Provide the (x, y) coordinate of the cell's center where the given text is located.  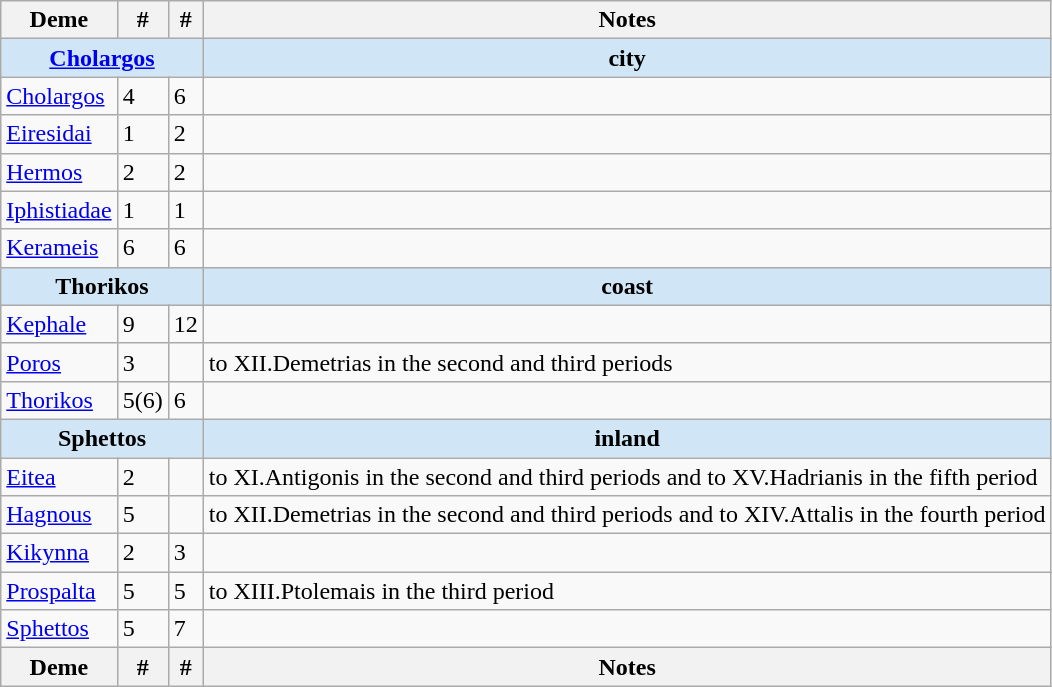
Kerameis (59, 248)
Kikynna (59, 553)
to XI.Antigonis in the second and third periods and to XV.Hadrianis in the fifth period (627, 477)
to XIII.Ptolemais in the third period (627, 591)
to XII.Demetrias in the second and third periods (627, 362)
to XII.Demetrias in the second and third periods and to XIV.Attalis in the fourth period (627, 515)
Prospalta (59, 591)
12 (186, 324)
Hagnous (59, 515)
5(6) (142, 400)
Eiresidai (59, 134)
9 (142, 324)
4 (142, 96)
Eitea (59, 477)
city (627, 58)
Hermos (59, 172)
inland (627, 438)
7 (186, 629)
Kephale (59, 324)
Iphistiadae (59, 210)
Poros (59, 362)
coast (627, 286)
